Find where the given text appears and provide that cell's center as [x, y] coordinate. 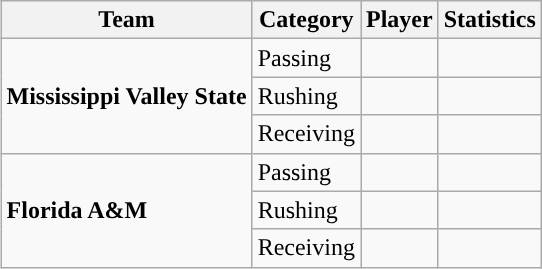
Mississippi Valley State [126, 96]
Team [126, 20]
Player [399, 20]
Category [306, 20]
Florida A&M [126, 210]
Statistics [490, 20]
